Scan for the cell matching the given text and deliver its [x, y] coordinate at center. 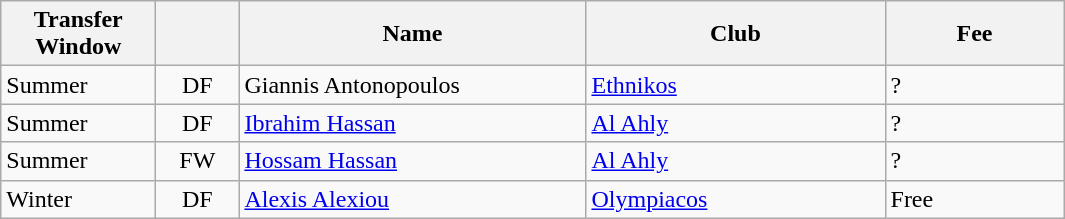
Name [412, 34]
Olympiacos [736, 199]
Ibrahim Hassan [412, 123]
Transfer Window [78, 34]
Giannis Antonopoulos [412, 85]
FW [198, 161]
Alexis Alexiou [412, 199]
Hossam Hassan [412, 161]
Ethnikos [736, 85]
Winter [78, 199]
Fee [974, 34]
Free [974, 199]
Club [736, 34]
